Return the [x, y] coordinate for the center point of the cell that contains the specified text.  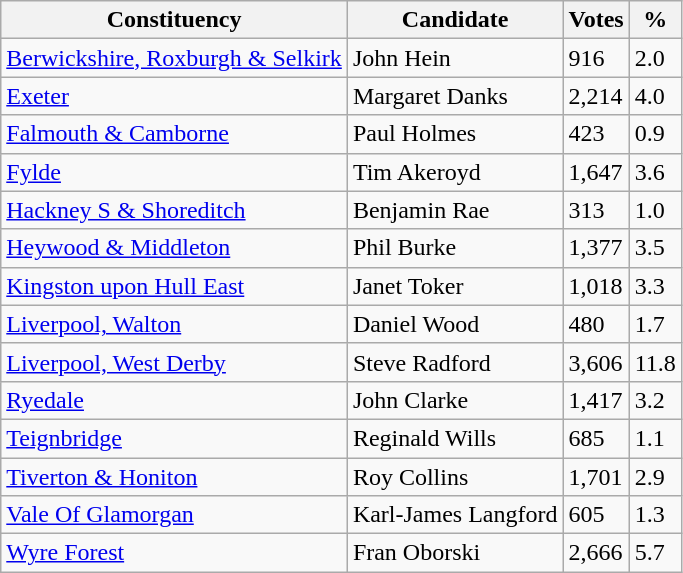
John Hein [455, 58]
685 [596, 438]
Steve Radford [455, 362]
423 [596, 134]
480 [596, 324]
Wyre Forest [174, 553]
11.8 [655, 362]
313 [596, 210]
Fylde [174, 172]
3.2 [655, 400]
3.5 [655, 248]
2.0 [655, 58]
1,701 [596, 477]
Kingston upon Hull East [174, 286]
Falmouth & Camborne [174, 134]
Vale Of Glamorgan [174, 515]
1,018 [596, 286]
2.9 [655, 477]
1.0 [655, 210]
5.7 [655, 553]
Berwickshire, Roxburgh & Selkirk [174, 58]
Tiverton & Honiton [174, 477]
Liverpool, Walton [174, 324]
605 [596, 515]
0.9 [655, 134]
Roy Collins [455, 477]
Janet Toker [455, 286]
Heywood & Middleton [174, 248]
Ryedale [174, 400]
2,214 [596, 96]
1.3 [655, 515]
2,666 [596, 553]
Fran Oborski [455, 553]
Daniel Wood [455, 324]
Reginald Wills [455, 438]
Paul Holmes [455, 134]
1.7 [655, 324]
3,606 [596, 362]
3.3 [655, 286]
Liverpool, West Derby [174, 362]
Teignbridge [174, 438]
4.0 [655, 96]
Karl-James Langford [455, 515]
Tim Akeroyd [455, 172]
1,377 [596, 248]
1,417 [596, 400]
Phil Burke [455, 248]
% [655, 20]
1.1 [655, 438]
Candidate [455, 20]
1,647 [596, 172]
Constituency [174, 20]
Votes [596, 20]
Margaret Danks [455, 96]
916 [596, 58]
Benjamin Rae [455, 210]
John Clarke [455, 400]
Hackney S & Shoreditch [174, 210]
Exeter [174, 96]
3.6 [655, 172]
